Return (x, y) of the center of cell containing provided text 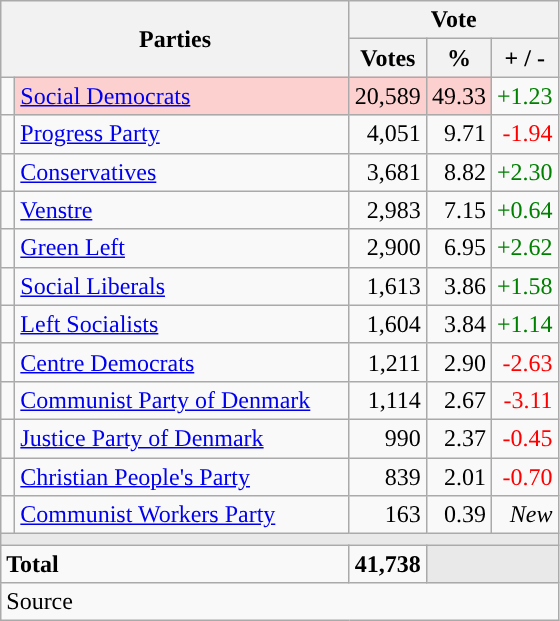
2.67 (458, 400)
4,051 (388, 134)
Green Left (182, 248)
Venstre (182, 210)
+2.62 (524, 248)
+ / - (524, 58)
3.84 (458, 324)
Conservatives (182, 172)
New (524, 515)
3,681 (388, 172)
Progress Party (182, 134)
2.01 (458, 477)
2.90 (458, 362)
2.37 (458, 438)
% (458, 58)
839 (388, 477)
Vote (454, 20)
+2.30 (524, 172)
Total (176, 564)
3.86 (458, 286)
163 (388, 515)
Christian People's Party (182, 477)
Social Liberals (182, 286)
1,604 (388, 324)
+1.14 (524, 324)
Communist Party of Denmark (182, 400)
9.71 (458, 134)
Parties (176, 39)
1,211 (388, 362)
+0.64 (524, 210)
Votes (388, 58)
49.33 (458, 96)
1,114 (388, 400)
20,589 (388, 96)
6.95 (458, 248)
8.82 (458, 172)
990 (388, 438)
-0.45 (524, 438)
Left Socialists (182, 324)
Communist Workers Party (182, 515)
0.39 (458, 515)
Source (280, 602)
-1.94 (524, 134)
-3.11 (524, 400)
2,900 (388, 248)
Centre Democrats (182, 362)
+1.23 (524, 96)
-2.63 (524, 362)
-0.70 (524, 477)
Justice Party of Denmark (182, 438)
7.15 (458, 210)
Social Democrats (182, 96)
+1.58 (524, 286)
1,613 (388, 286)
41,738 (388, 564)
2,983 (388, 210)
